Identify which cell holds the provided text, then report its [X, Y] central coordinate. 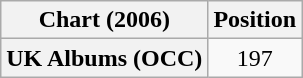
UK Albums (OCC) [104, 58]
197 [255, 58]
Chart (2006) [104, 20]
Position [255, 20]
